For the text-containing cell, return its midpoint in [x, y] coordinate format. 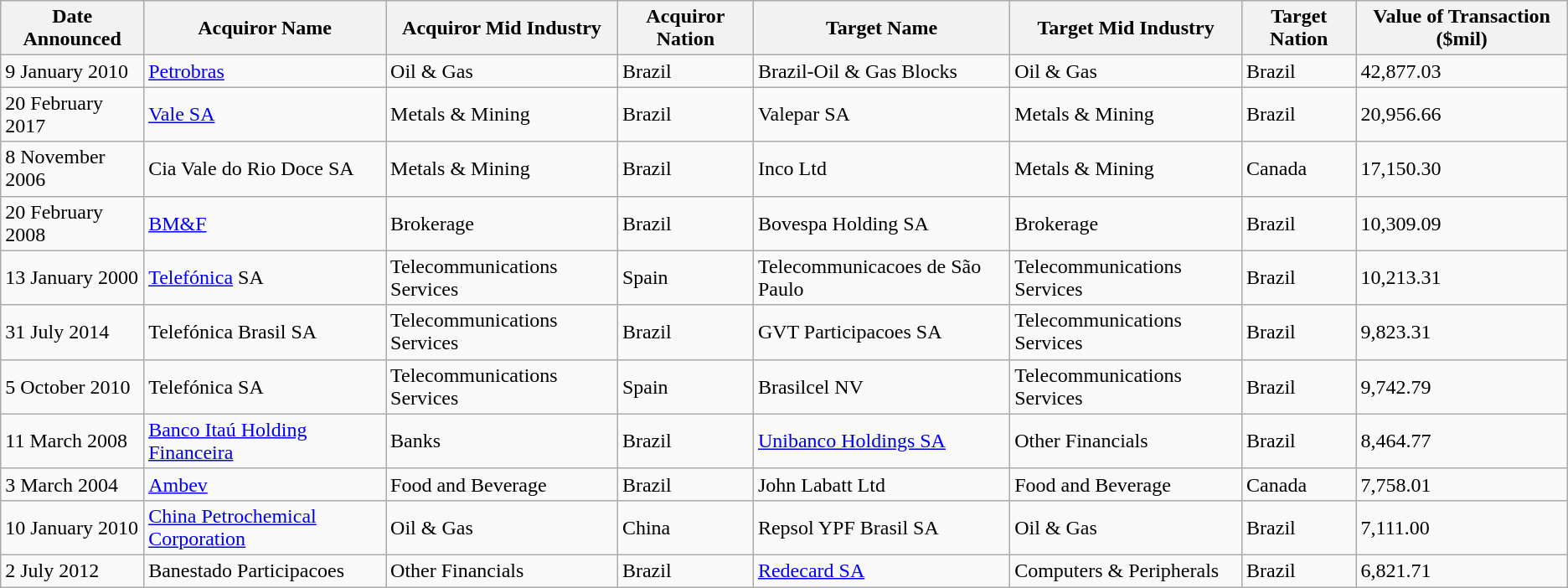
Telecommunicacoes de São Paulo [881, 278]
Banestado Participacoes [265, 570]
China [685, 528]
Vale SA [265, 114]
Acquiror Mid Industry [503, 28]
7,111.00 [1462, 528]
10,213.31 [1462, 278]
9 January 2010 [72, 71]
Petrobras [265, 71]
BM&F [265, 223]
Unibanco Holdings SA [881, 441]
Redecard SA [881, 570]
China Petrochemical Corporation [265, 528]
Cia Vale do Rio Doce SA [265, 169]
Bovespa Holding SA [881, 223]
5 October 2010 [72, 387]
Date Announced [72, 28]
Target Nation [1299, 28]
7,758.01 [1462, 484]
20,956.66 [1462, 114]
10 January 2010 [72, 528]
Brasilcel NV [881, 387]
8 November 2006 [72, 169]
Brazil-Oil & Gas Blocks [881, 71]
Target Mid Industry [1126, 28]
3 March 2004 [72, 484]
Banks [503, 441]
Valepar SA [881, 114]
17,150.30 [1462, 169]
GVT Participacoes SA [881, 332]
2 July 2012 [72, 570]
Telefónica Brasil SA [265, 332]
10,309.09 [1462, 223]
31 July 2014 [72, 332]
John Labatt Ltd [881, 484]
Acquiror Nation [685, 28]
20 February 2008 [72, 223]
42,877.03 [1462, 71]
8,464.77 [1462, 441]
Target Name [881, 28]
11 March 2008 [72, 441]
9,823.31 [1462, 332]
Value of Transaction ($mil) [1462, 28]
9,742.79 [1462, 387]
Repsol YPF Brasil SA [881, 528]
Acquiror Name [265, 28]
Inco Ltd [881, 169]
20 February 2017 [72, 114]
Computers & Peripherals [1126, 570]
Banco Itaú Holding Financeira [265, 441]
Ambev [265, 484]
6,821.71 [1462, 570]
13 January 2000 [72, 278]
